Capture the cell that displays the provided text and extract its (X, Y) central coordinate. 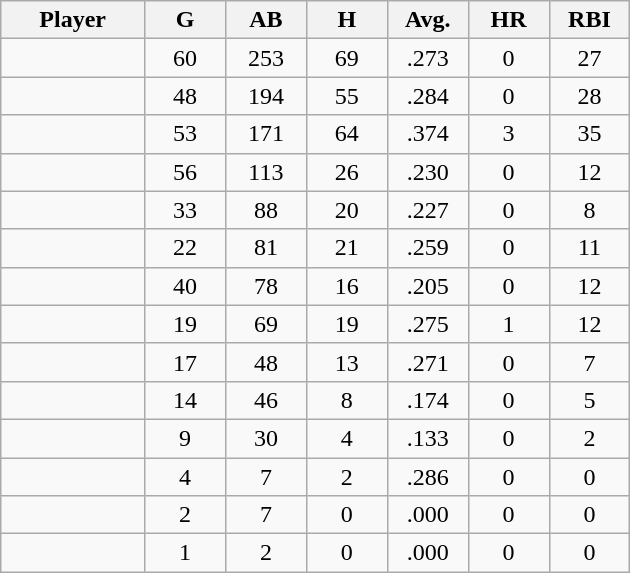
.286 (428, 477)
.230 (428, 172)
26 (346, 172)
22 (186, 248)
3 (508, 134)
40 (186, 286)
60 (186, 58)
21 (346, 248)
5 (590, 400)
.374 (428, 134)
13 (346, 362)
16 (346, 286)
.271 (428, 362)
17 (186, 362)
113 (266, 172)
G (186, 20)
Avg. (428, 20)
55 (346, 96)
27 (590, 58)
81 (266, 248)
88 (266, 210)
20 (346, 210)
HR (508, 20)
.284 (428, 96)
.133 (428, 438)
Player (73, 20)
78 (266, 286)
.259 (428, 248)
253 (266, 58)
64 (346, 134)
33 (186, 210)
53 (186, 134)
30 (266, 438)
.273 (428, 58)
.227 (428, 210)
11 (590, 248)
46 (266, 400)
28 (590, 96)
171 (266, 134)
AB (266, 20)
35 (590, 134)
.174 (428, 400)
RBI (590, 20)
.275 (428, 324)
56 (186, 172)
.205 (428, 286)
9 (186, 438)
14 (186, 400)
194 (266, 96)
H (346, 20)
